Identify which cell holds the provided text, then report its (X, Y) central coordinate. 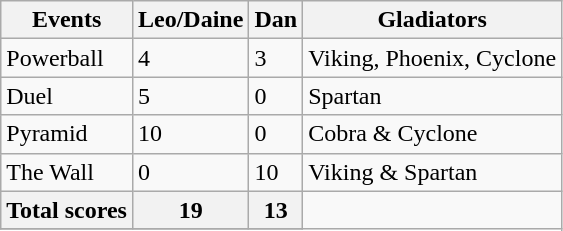
Dan (276, 20)
Total scores (67, 210)
Gladiators (432, 20)
Spartan (432, 96)
Duel (67, 96)
The Wall (67, 172)
Cobra & Cyclone (432, 134)
Viking, Phoenix, Cyclone (432, 58)
13 (276, 210)
4 (190, 58)
19 (190, 210)
Powerball (67, 58)
Pyramid (67, 134)
Leo/Daine (190, 20)
Events (67, 20)
5 (190, 96)
3 (276, 58)
Viking & Spartan (432, 172)
